From the cell containing the given text, extract its center point as (x, y) coordinate. 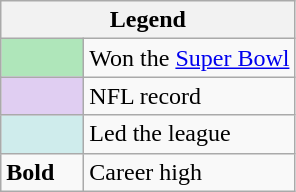
Won the Super Bowl (190, 58)
NFL record (190, 96)
Career high (190, 172)
Led the league (190, 134)
Bold (42, 172)
Legend (148, 20)
